Detect which cell encompasses the target text, then output its (x, y) center coordinate. 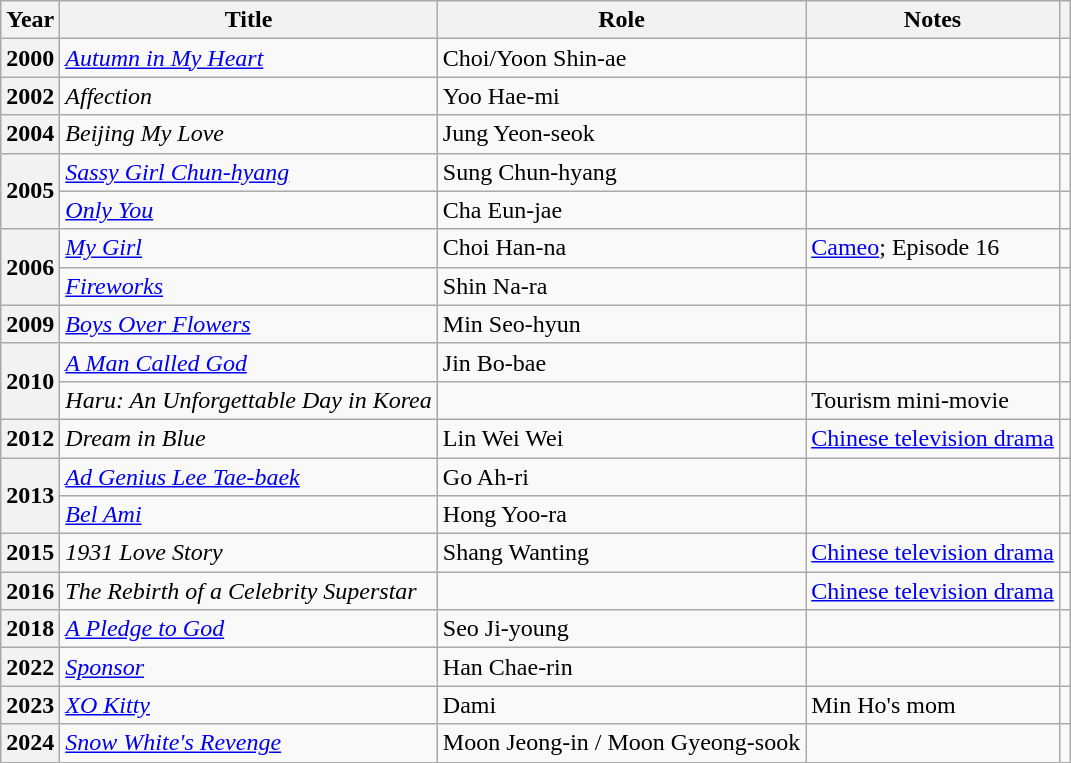
2023 (30, 705)
Min Ho's mom (933, 705)
Fireworks (248, 286)
Year (30, 20)
Dream in Blue (248, 438)
Sassy Girl Chun-hyang (248, 172)
2009 (30, 324)
Autumn in My Heart (248, 58)
2024 (30, 743)
Role (621, 20)
Choi Han-na (621, 248)
Cha Eun-jae (621, 210)
A Pledge to God (248, 629)
Snow White's Revenge (248, 743)
XO Kitty (248, 705)
Min Seo-hyun (621, 324)
Title (248, 20)
2005 (30, 191)
2016 (30, 591)
Affection (248, 96)
2004 (30, 134)
Bel Ami (248, 515)
2018 (30, 629)
Sung Chun-hyang (621, 172)
Hong Yoo-ra (621, 515)
The Rebirth of a Celebrity Superstar (248, 591)
Tourism mini-movie (933, 400)
Boys Over Flowers (248, 324)
Haru: An Unforgettable Day in Korea (248, 400)
Shin Na-ra (621, 286)
2022 (30, 667)
Go Ah-ri (621, 477)
Lin Wei Wei (621, 438)
2013 (30, 496)
2012 (30, 438)
Shang Wanting (621, 553)
Yoo Hae-mi (621, 96)
Choi/Yoon Shin-ae (621, 58)
2010 (30, 381)
2015 (30, 553)
My Girl (248, 248)
Jin Bo-bae (621, 362)
A Man Called God (248, 362)
Seo Ji-young (621, 629)
Jung Yeon-seok (621, 134)
Notes (933, 20)
Ad Genius Lee Tae-baek (248, 477)
2000 (30, 58)
2002 (30, 96)
Cameo; Episode 16 (933, 248)
Sponsor (248, 667)
1931 Love Story (248, 553)
Beijing My Love (248, 134)
Han Chae-rin (621, 667)
Dami (621, 705)
Only You (248, 210)
2006 (30, 267)
Moon Jeong-in / Moon Gyeong-sook (621, 743)
